Find where the given text appears and provide that cell's center as [X, Y] coordinate. 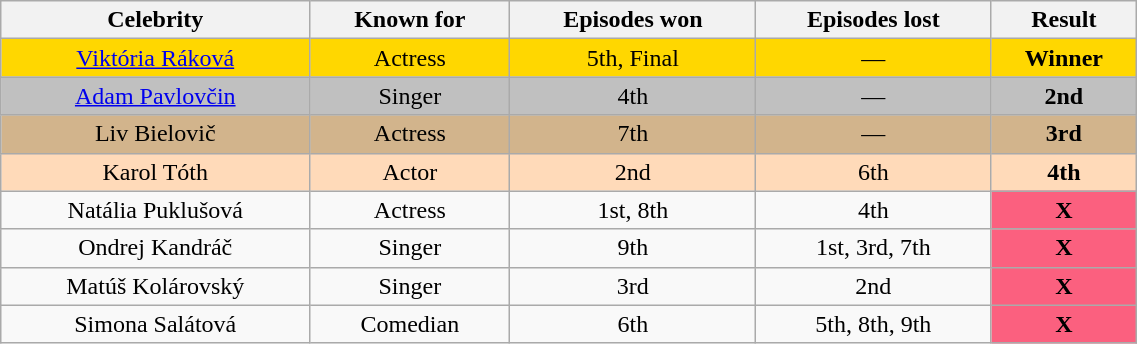
1st, 3rd, 7th [874, 248]
5th, Final [633, 58]
Actor [410, 172]
Celebrity [156, 20]
Episodes won [633, 20]
Liv Bielovič [156, 134]
Viktória Ráková [156, 58]
Episodes lost [874, 20]
Result [1064, 20]
5th, 8th, 9th [874, 324]
Natália Puklušová [156, 210]
Adam Pavlovčin [156, 96]
Karol Tóth [156, 172]
Ondrej Kandráč [156, 248]
Known for [410, 20]
Matúš Kolárovský [156, 286]
1st, 8th [633, 210]
9th [633, 248]
Simona Salátová [156, 324]
Comedian [410, 324]
7th [633, 134]
Winner [1064, 58]
